Scan for the cell matching the given text and deliver its [X, Y] coordinate at center. 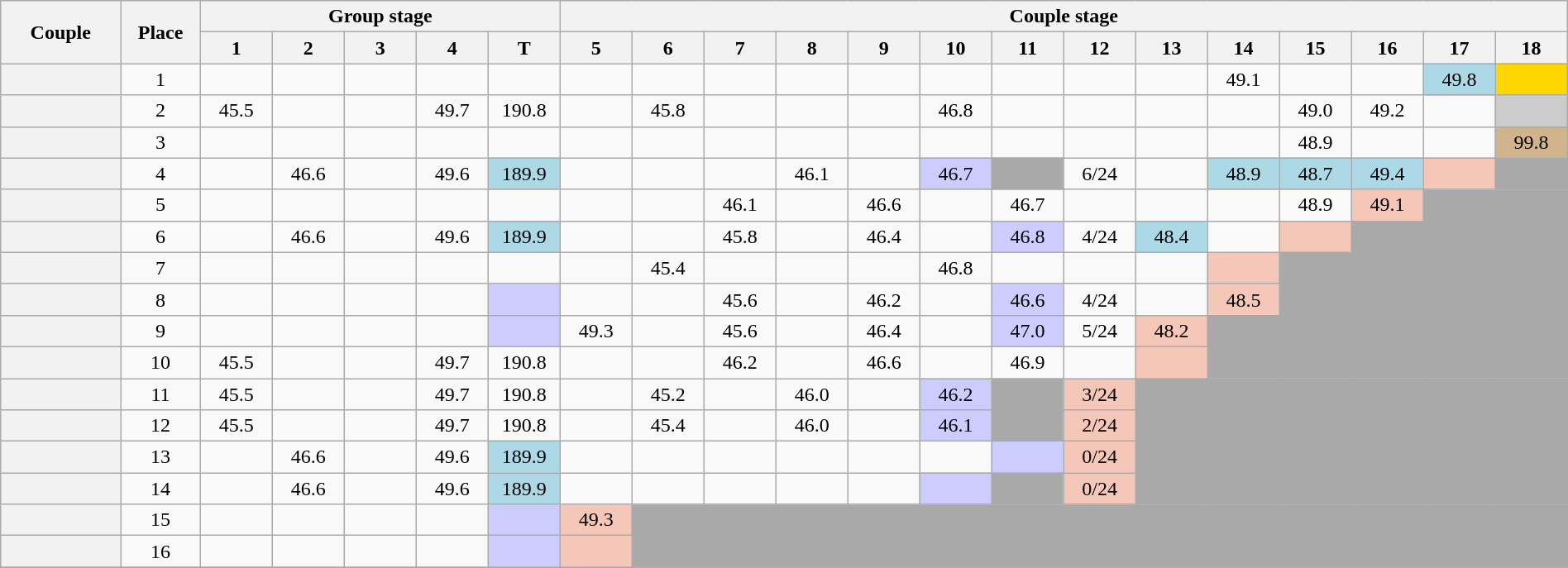
Couple [61, 32]
49.8 [1459, 79]
48.4 [1171, 236]
6/24 [1100, 174]
48.5 [1244, 299]
49.0 [1315, 111]
17 [1459, 48]
47.0 [1027, 331]
49.2 [1388, 111]
2/24 [1100, 426]
Place [160, 32]
48.2 [1171, 331]
Couple stage [1064, 17]
48.7 [1315, 174]
45.2 [668, 394]
46.9 [1027, 362]
Group stage [380, 17]
T [524, 48]
49.4 [1388, 174]
18 [1532, 48]
99.8 [1532, 142]
5/24 [1100, 331]
3/24 [1100, 394]
